Output the (X, Y) coordinate of the center of the cell containing the given text.  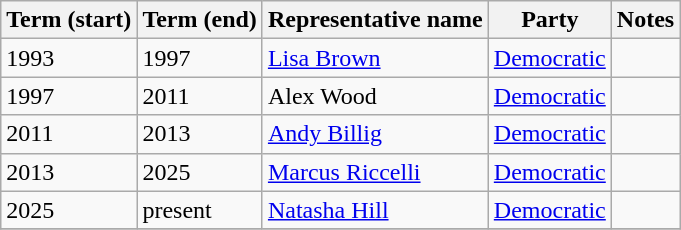
Marcus Riccelli (375, 172)
1993 (69, 58)
Lisa Brown (375, 58)
Term (start) (69, 20)
Party (550, 20)
Natasha Hill (375, 210)
Representative name (375, 20)
present (200, 210)
Alex Wood (375, 96)
Notes (645, 20)
Andy Billig (375, 134)
Term (end) (200, 20)
